Extract the (X, Y) coordinate from the center of the cell holding the provided text.  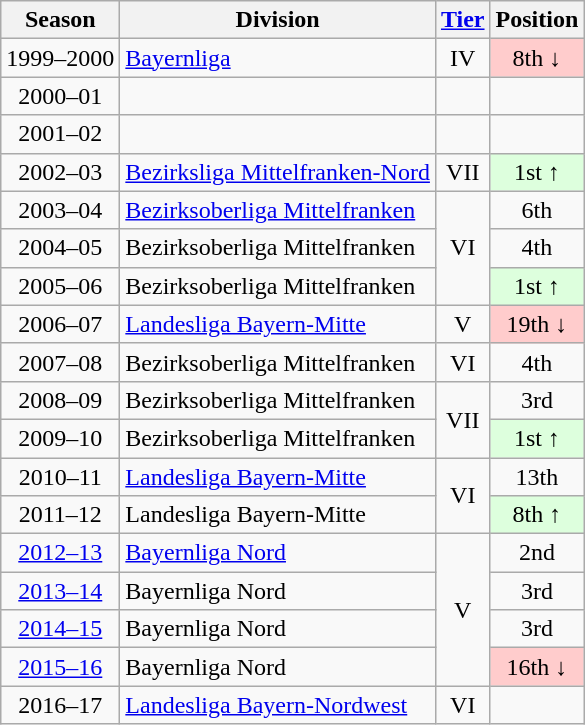
13th (537, 477)
2010–11 (60, 477)
19th ↓ (537, 324)
1999–2000 (60, 58)
IV (462, 58)
Landesliga Bayern-Nordwest (278, 705)
2000–01 (60, 96)
Tier (462, 20)
Bayernliga (278, 58)
2015–16 (60, 667)
8th ↓ (537, 58)
2013–14 (60, 591)
Division (278, 20)
16th ↓ (537, 667)
2009–10 (60, 438)
2003–04 (60, 210)
2011–12 (60, 515)
2007–08 (60, 362)
2012–13 (60, 553)
Season (60, 20)
2nd (537, 553)
6th (537, 210)
2004–05 (60, 248)
2001–02 (60, 134)
2006–07 (60, 324)
2008–09 (60, 400)
2014–15 (60, 629)
2005–06 (60, 286)
Position (537, 20)
2002–03 (60, 172)
Bezirksliga Mittelfranken-Nord (278, 172)
8th ↑ (537, 515)
2016–17 (60, 705)
